Return the (X, Y) coordinate for the center point of the cell that contains the specified text.  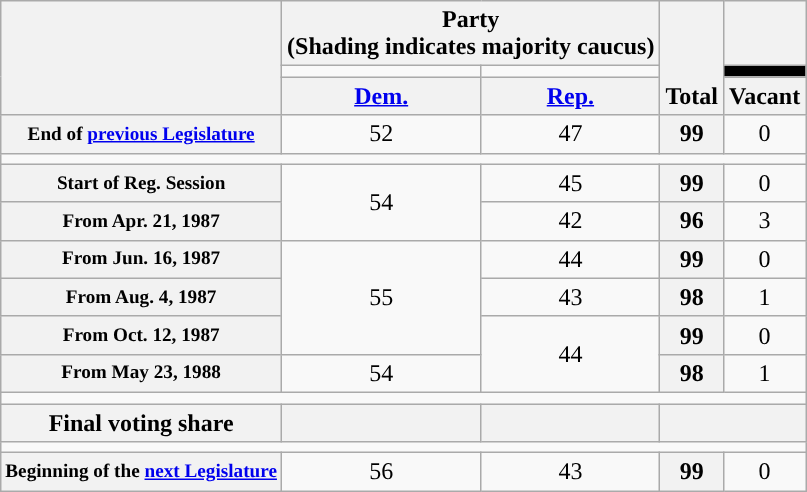
45 (570, 183)
End of previous Legislature (142, 134)
Party (Shading indicates majority caucus) (471, 34)
3 (764, 221)
Vacant (764, 96)
From Aug. 4, 1987 (142, 297)
From Jun. 16, 1987 (142, 259)
From Oct. 12, 1987 (142, 335)
From Apr. 21, 1987 (142, 221)
55 (382, 297)
52 (382, 134)
Final voting share (142, 423)
56 (382, 472)
Rep. (570, 96)
From May 23, 1988 (142, 373)
Beginning of the next Legislature (142, 472)
Total (692, 58)
96 (692, 221)
47 (570, 134)
42 (570, 221)
Dem. (382, 96)
Start of Reg. Session (142, 183)
